Detect which cell encompasses the target text, then output its (X, Y) center coordinate. 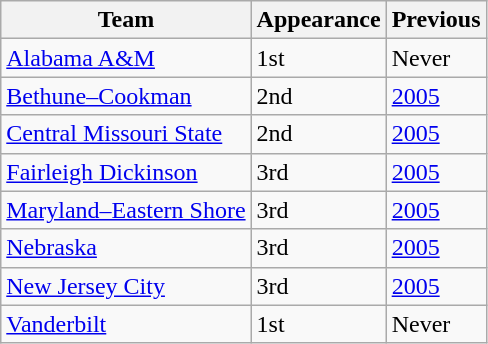
Previous (436, 20)
Alabama A&M (126, 58)
Maryland–Eastern Shore (126, 210)
Team (126, 20)
Fairleigh Dickinson (126, 172)
Appearance (318, 20)
Vanderbilt (126, 324)
Nebraska (126, 248)
Bethune–Cookman (126, 96)
Central Missouri State (126, 134)
New Jersey City (126, 286)
